Output the (X, Y) coordinate of the center of the cell containing the given text.  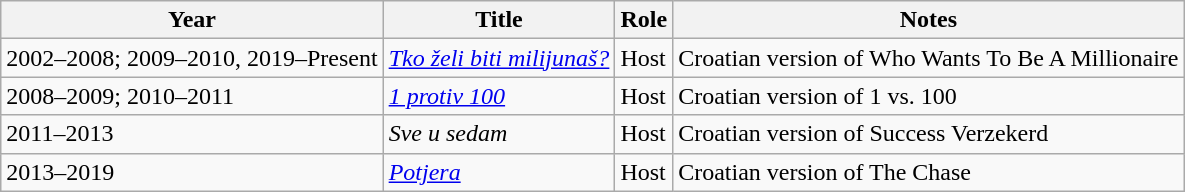
Role (644, 20)
2002–2008; 2009–2010, 2019–Present (192, 58)
Croatian version of Success Verzekerd (928, 134)
Year (192, 20)
Potjera (499, 172)
2013–2019 (192, 172)
Sve u sedam (499, 134)
Tko želi biti milijunaš? (499, 58)
Croatian version of 1 vs. 100 (928, 96)
Notes (928, 20)
1 protiv 100 (499, 96)
2008–2009; 2010–2011 (192, 96)
2011–2013 (192, 134)
Title (499, 20)
Croatian version of The Chase (928, 172)
Croatian version of Who Wants To Be A Millionaire (928, 58)
